Scan for the cell matching the given text and deliver its (x, y) coordinate at center. 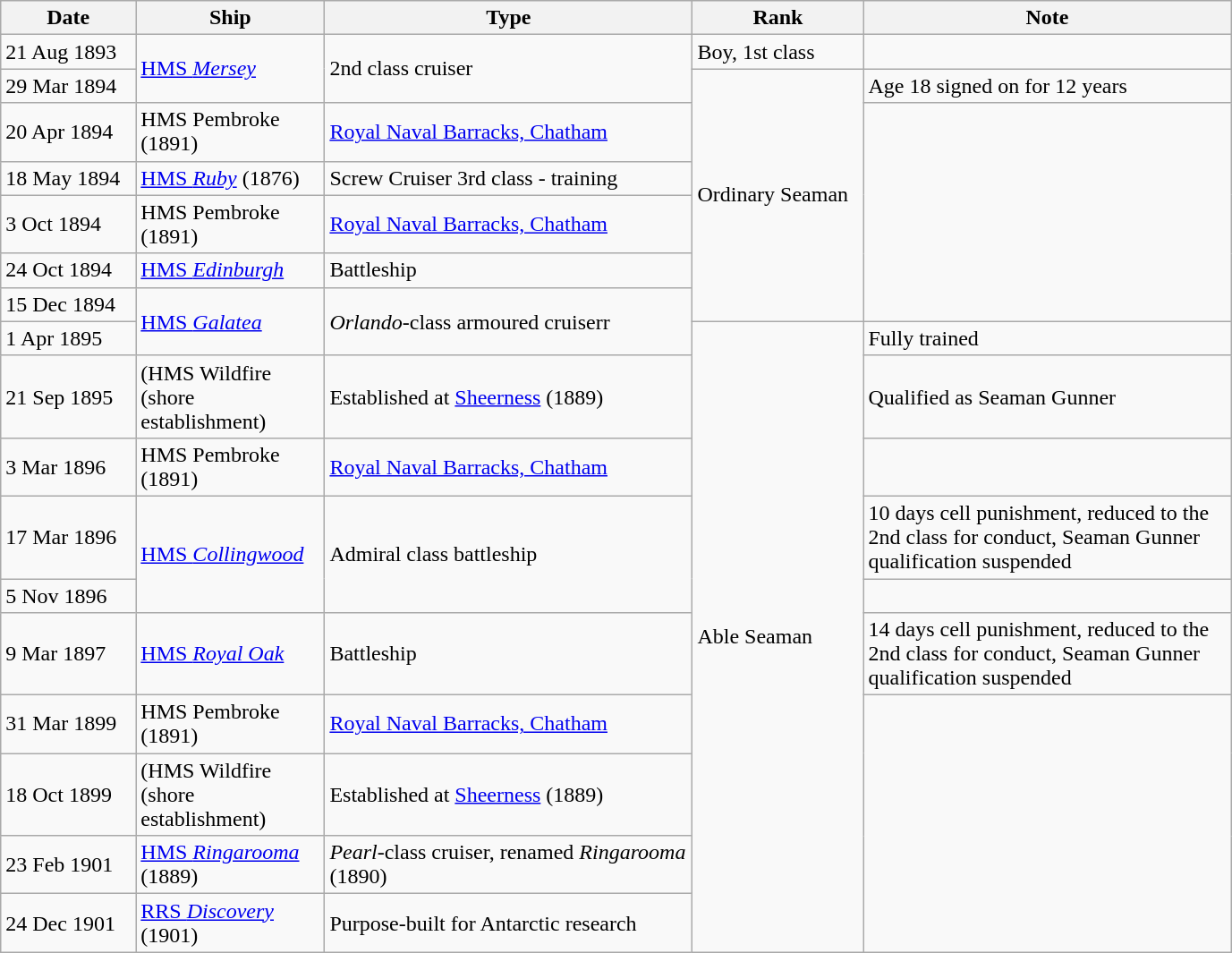
Date (68, 18)
HMS Mersey (231, 69)
Ship (231, 18)
HMS Edinburgh (231, 270)
Age 18 signed on for 12 years (1047, 86)
Purpose-built for Antarctic research (508, 923)
5 Nov 1896 (68, 595)
14 days cell punishment, reduced to the 2nd class for conduct, Seaman Gunner qualification suspended (1047, 654)
Fully trained (1047, 338)
9 Mar 1897 (68, 654)
HMS Ruby (1876) (231, 178)
Admiral class battleship (508, 554)
Boy, 1st class (778, 52)
15 Dec 1894 (68, 304)
2nd class cruiser (508, 69)
24 Oct 1894 (68, 270)
20 Apr 1894 (68, 132)
1 Apr 1895 (68, 338)
Rank (778, 18)
21 Sep 1895 (68, 396)
RRS Discovery (1901) (231, 923)
18 Oct 1899 (68, 795)
18 May 1894 (68, 178)
HMS Collingwood (231, 554)
HMS Galatea (231, 321)
Screw Cruiser 3rd class - training (508, 178)
24 Dec 1901 (68, 923)
Pearl-class cruiser, renamed Ringarooma (1890) (508, 864)
23 Feb 1901 (68, 864)
10 days cell punishment, reduced to the 2nd class for conduct, Seaman Gunner qualification suspended (1047, 537)
21 Aug 1893 (68, 52)
Ordinary Seaman (778, 195)
3 Oct 1894 (68, 224)
29 Mar 1894 (68, 86)
HMS Royal Oak (231, 654)
Type (508, 18)
31 Mar 1899 (68, 725)
3 Mar 1896 (68, 467)
17 Mar 1896 (68, 537)
HMS Ringarooma (1889) (231, 864)
Able Seaman (778, 637)
Orlando-class armoured cruiserr (508, 321)
Note (1047, 18)
Qualified as Seaman Gunner (1047, 396)
